Search for the cell housing the specified text and yield its (x, y) center coordinate. 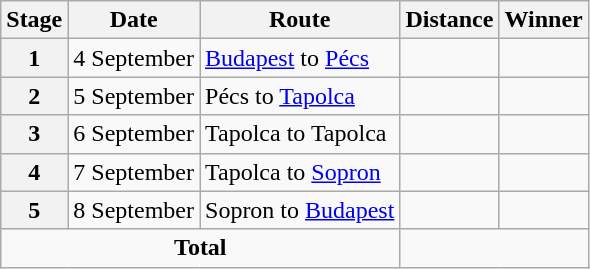
Total (200, 248)
Route (300, 20)
7 September (134, 172)
4 (34, 172)
Sopron to Budapest (300, 210)
Stage (34, 20)
3 (34, 134)
4 September (134, 58)
Tapolca to Tapolca (300, 134)
1 (34, 58)
Winner (544, 20)
Distance (450, 20)
Date (134, 20)
2 (34, 96)
5 (34, 210)
Tapolca to Sopron (300, 172)
Pécs to Tapolca (300, 96)
5 September (134, 96)
6 September (134, 134)
Budapest to Pécs (300, 58)
8 September (134, 210)
